Identify which cell holds the provided text, then report its (x, y) central coordinate. 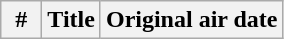
# (22, 20)
Original air date (192, 20)
Title (72, 20)
